Detect which cell encompasses the target text, then output its [X, Y] center coordinate. 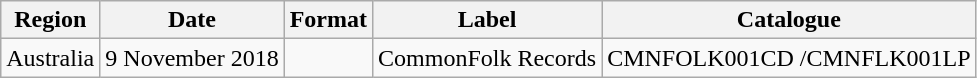
Region [50, 20]
Catalogue [789, 20]
CMNFOLK001CD /CMNFLK001LP [789, 58]
CommonFolk Records [488, 58]
Label [488, 20]
Format [328, 20]
9 November 2018 [192, 58]
Australia [50, 58]
Date [192, 20]
